For the text-containing cell, return its midpoint in [X, Y] coordinate format. 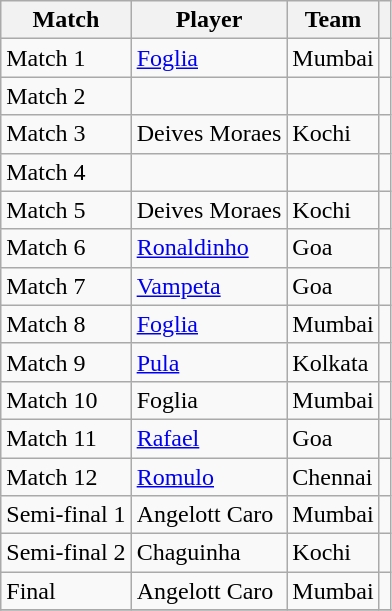
Match 6 [66, 248]
Match [66, 20]
Team [333, 20]
Kolkata [333, 362]
Match 8 [66, 324]
Pula [209, 362]
Final [66, 591]
Chennai [333, 477]
Vampeta [209, 286]
Chaguinha [209, 553]
Match 4 [66, 172]
Semi-final 2 [66, 553]
Match 9 [66, 362]
Match 5 [66, 210]
Match 7 [66, 286]
Romulo [209, 477]
Match 10 [66, 400]
Match 1 [66, 58]
Semi-final 1 [66, 515]
Match 11 [66, 438]
Player [209, 20]
Match 12 [66, 477]
Ronaldinho [209, 248]
Rafael [209, 438]
Match 3 [66, 134]
Match 2 [66, 96]
